Find where the given text appears and provide that cell's center as (X, Y) coordinate. 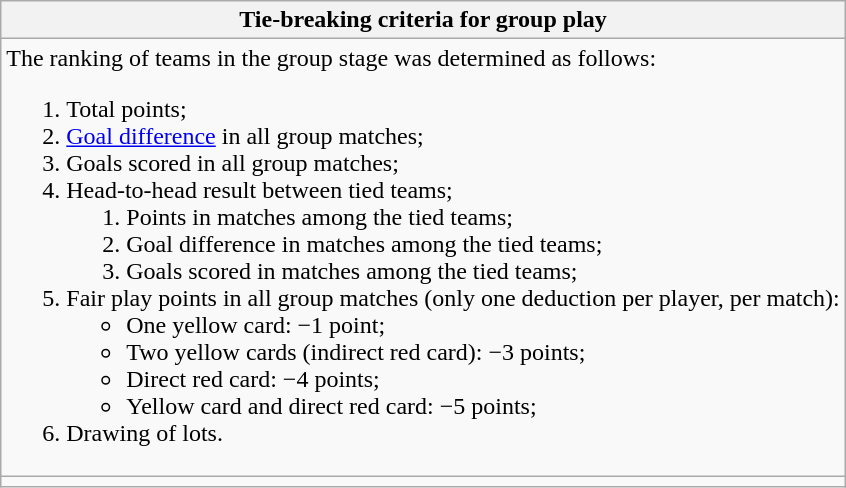
Tie-breaking criteria for group play (424, 20)
